From the cell containing the given text, extract its center point as [x, y] coordinate. 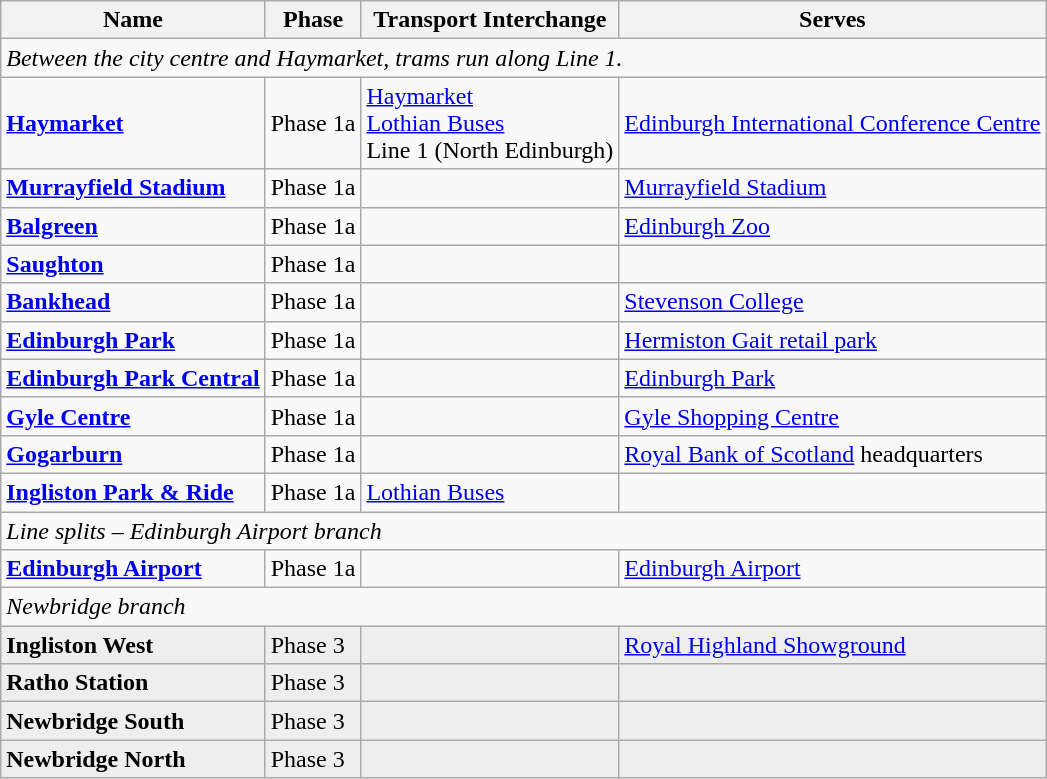
Ingliston West [133, 645]
Edinburgh Park Central [133, 378]
Name [133, 20]
Bankhead [133, 302]
Royal Bank of Scotland headquarters [832, 454]
Hermiston Gait retail park [832, 340]
Between the city centre and Haymarket, trams run along Line 1. [524, 58]
Serves [832, 20]
Newbridge South [133, 721]
Gyle Centre [133, 416]
Balgreen [133, 226]
Transport Interchange [490, 20]
Gyle Shopping Centre [832, 416]
Line splits – Edinburgh Airport branch [524, 531]
Gogarburn [133, 454]
Saughton [133, 264]
Ratho Station [133, 683]
Haymarket Lothian Buses Line 1 (North Edinburgh) [490, 123]
Lothian Buses [490, 492]
Haymarket [133, 123]
Stevenson College [832, 302]
Newbridge North [133, 759]
Edinburgh Zoo [832, 226]
Royal Highland Showground [832, 645]
Ingliston Park & Ride [133, 492]
Newbridge branch [524, 607]
Phase [313, 20]
Edinburgh International Conference Centre [832, 123]
